Detect which cell encompasses the target text, then output its [X, Y] center coordinate. 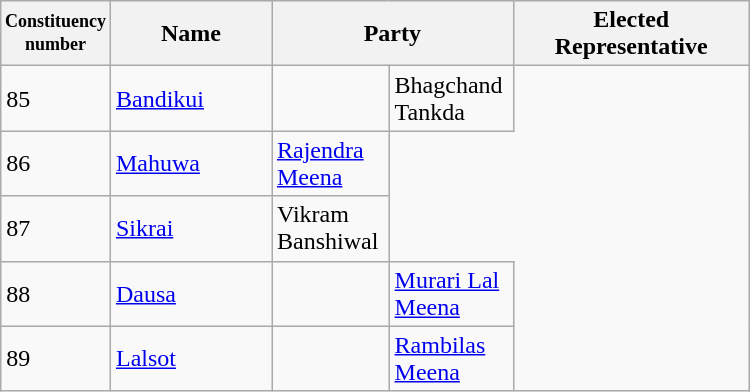
Bhagchand Tankda [451, 98]
86 [56, 164]
Rambilas Meena [451, 358]
Elected Representative [631, 34]
Mahuwa [190, 164]
Sikrai [190, 228]
87 [56, 228]
Vikram Banshiwal [331, 228]
Constituency number [56, 34]
Rajendra Meena [331, 164]
89 [56, 358]
88 [56, 294]
Dausa [190, 294]
85 [56, 98]
Bandikui [190, 98]
Lalsot [190, 358]
Murari Lal Meena [451, 294]
Party [393, 34]
Name [190, 34]
